From the cell containing the given text, extract its center point as [x, y] coordinate. 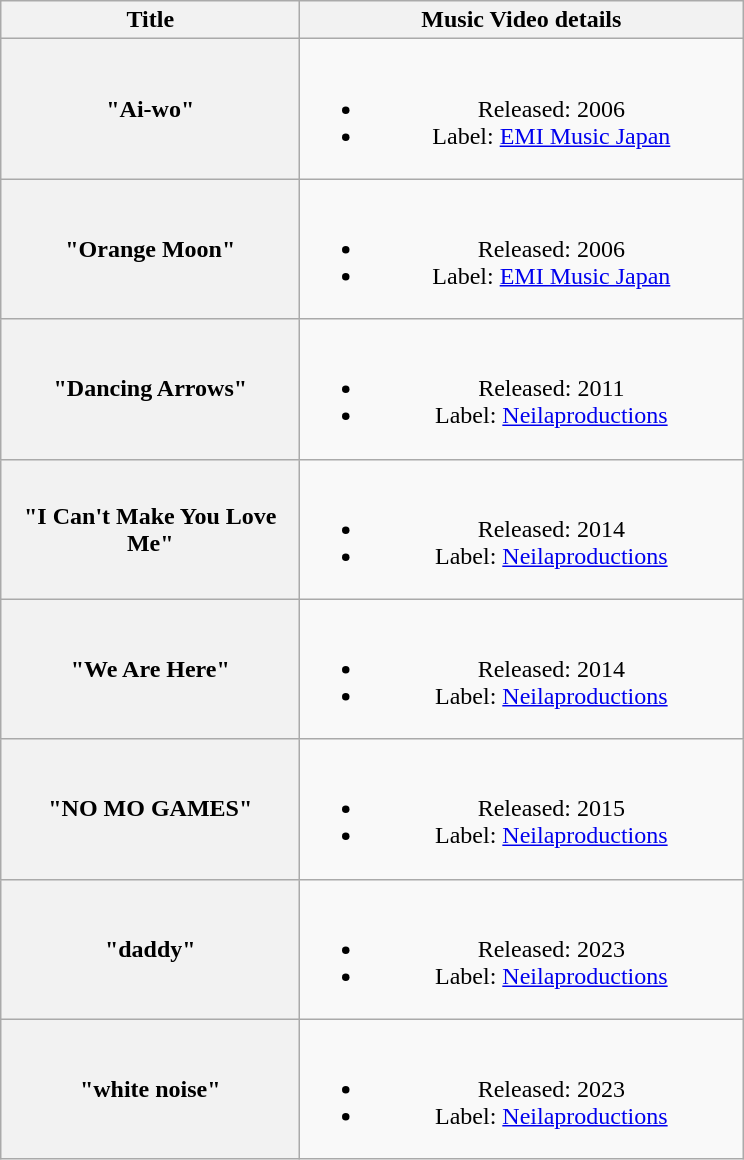
Released: 2015Label: Neilaproductions [522, 809]
"NO MO GAMES" [150, 809]
"Dancing Arrows" [150, 389]
"white noise" [150, 1089]
"Orange Moon" [150, 249]
"We Are Here" [150, 669]
"I Can't Make You Love Me" [150, 529]
Music Video details [522, 20]
"Ai-wo" [150, 109]
Title [150, 20]
"daddy" [150, 949]
Released: 2011Label: Neilaproductions [522, 389]
